Extract the [x, y] coordinate from the center of the cell holding the provided text.  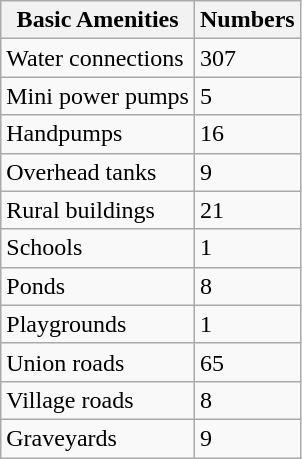
Handpumps [98, 134]
5 [247, 96]
Water connections [98, 58]
Rural buildings [98, 210]
Overhead tanks [98, 172]
Graveyards [98, 438]
Basic Amenities [98, 20]
Mini power pumps [98, 96]
307 [247, 58]
Union roads [98, 362]
Village roads [98, 400]
Schools [98, 248]
Ponds [98, 286]
65 [247, 362]
21 [247, 210]
16 [247, 134]
Playgrounds [98, 324]
Numbers [247, 20]
